Return [x, y] of the center of cell containing provided text 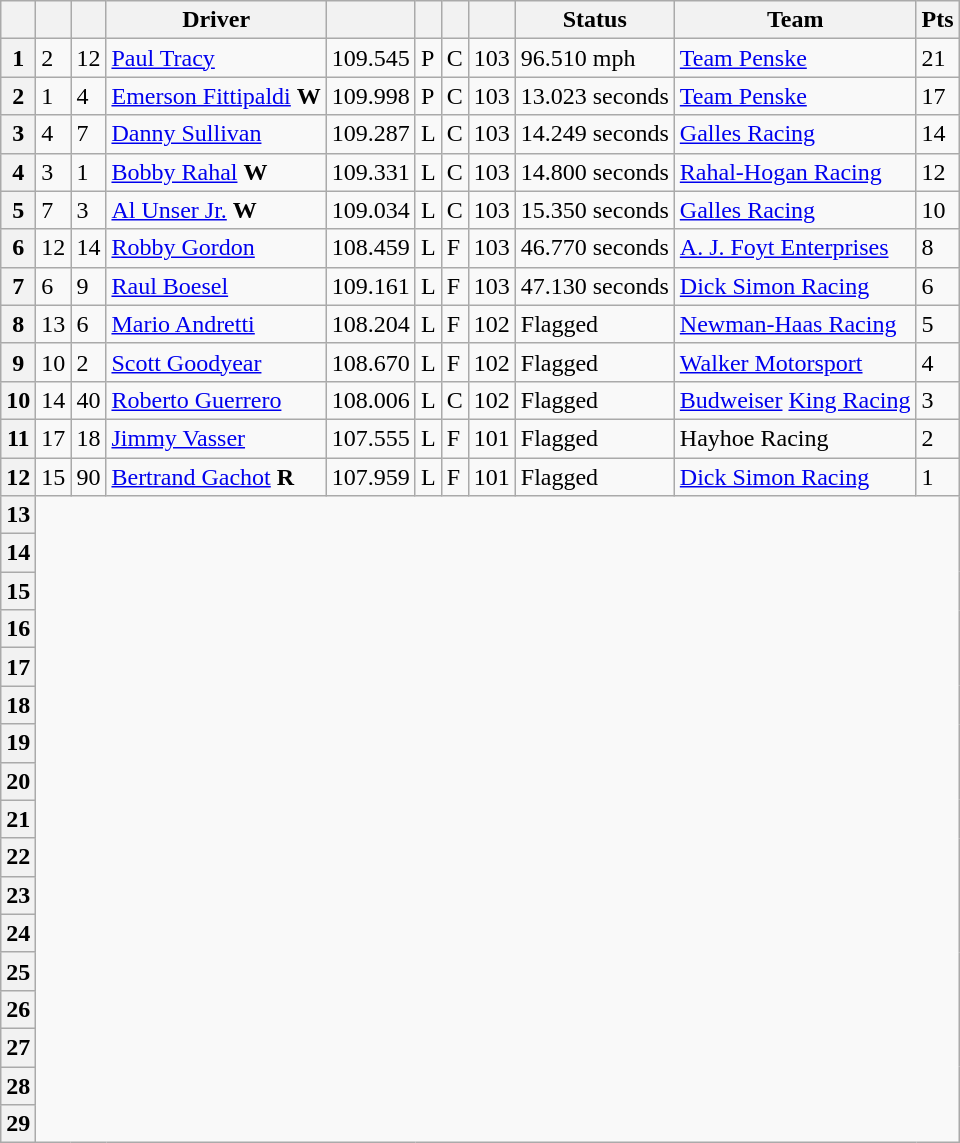
29 [18, 1124]
40 [88, 400]
107.959 [370, 477]
Pts [938, 20]
108.006 [370, 400]
27 [18, 1047]
Newman-Haas Racing [795, 324]
108.204 [370, 324]
Team [795, 20]
109.161 [370, 286]
Bertrand Gachot R [216, 477]
109.034 [370, 210]
90 [88, 477]
A. J. Foyt Enterprises [795, 248]
28 [18, 1085]
109.287 [370, 134]
Raul Boesel [216, 286]
15.350 seconds [594, 210]
Mario Andretti [216, 324]
96.510 mph [594, 58]
Rahal-Hogan Racing [795, 172]
109.331 [370, 172]
Jimmy Vasser [216, 438]
Emerson Fittipaldi W [216, 96]
24 [18, 933]
16 [18, 629]
23 [18, 895]
25 [18, 971]
Robby Gordon [216, 248]
Al Unser Jr. W [216, 210]
Status [594, 20]
11 [18, 438]
14.249 seconds [594, 134]
Bobby Rahal W [216, 172]
Scott Goodyear [216, 362]
46.770 seconds [594, 248]
26 [18, 1009]
Hayhoe Racing [795, 438]
Budweiser King Racing [795, 400]
108.459 [370, 248]
Roberto Guerrero [216, 400]
Driver [216, 20]
47.130 seconds [594, 286]
19 [18, 743]
107.555 [370, 438]
Paul Tracy [216, 58]
109.545 [370, 58]
13.023 seconds [594, 96]
22 [18, 857]
20 [18, 781]
Walker Motorsport [795, 362]
14.800 seconds [594, 172]
Danny Sullivan [216, 134]
108.670 [370, 362]
109.998 [370, 96]
